Find where the given text appears and provide that cell's center as (x, y) coordinate. 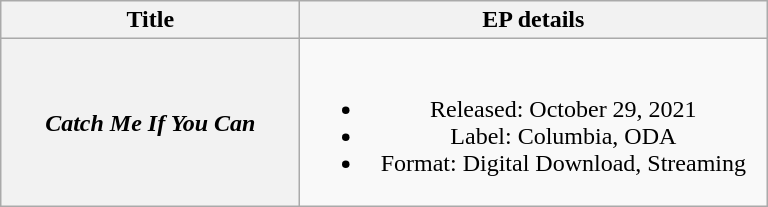
Catch Me If You Can (150, 122)
Title (150, 20)
EP details (534, 20)
Released: October 29, 2021Label: Columbia, ODAFormat: Digital Download, Streaming (534, 122)
